For the text-containing cell, return its midpoint in [X, Y] coordinate format. 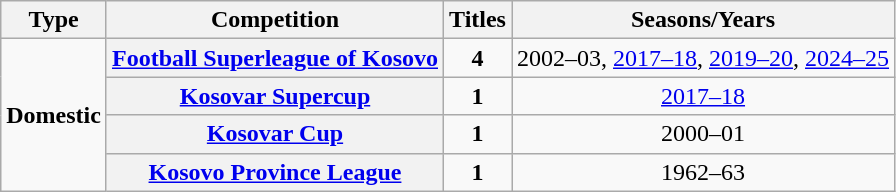
Competition [274, 20]
1962–63 [704, 172]
2017–18 [704, 96]
2000–01 [704, 134]
Kosovar Cup [274, 134]
Kosovar Supercup [274, 96]
Titles [478, 20]
Kosovo Province League [274, 172]
Type [54, 20]
Seasons/Years [704, 20]
Football Superleague of Kosovo [274, 58]
Domestic [54, 115]
2002–03, 2017–18, 2019–20, 2024–25 [704, 58]
4 [478, 58]
